Determine the [X, Y] coordinate at the center of the cell enclosing the given text.  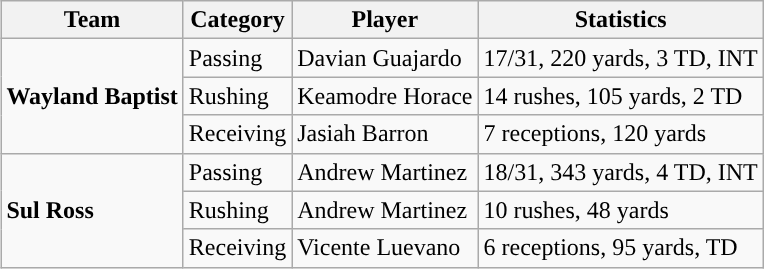
14 rushes, 105 yards, 2 TD [620, 96]
17/31, 220 yards, 3 TD, INT [620, 58]
Keamodre Horace [385, 96]
Category [237, 20]
6 receptions, 95 yards, TD [620, 248]
7 receptions, 120 yards [620, 134]
10 rushes, 48 yards [620, 210]
Vicente Luevano [385, 248]
Wayland Baptist [92, 96]
Davian Guajardo [385, 58]
Player [385, 20]
18/31, 343 yards, 4 TD, INT [620, 172]
Jasiah Barron [385, 134]
Sul Ross [92, 210]
Team [92, 20]
Statistics [620, 20]
